Determine the [x, y] coordinate at the center of the cell enclosing the given text.  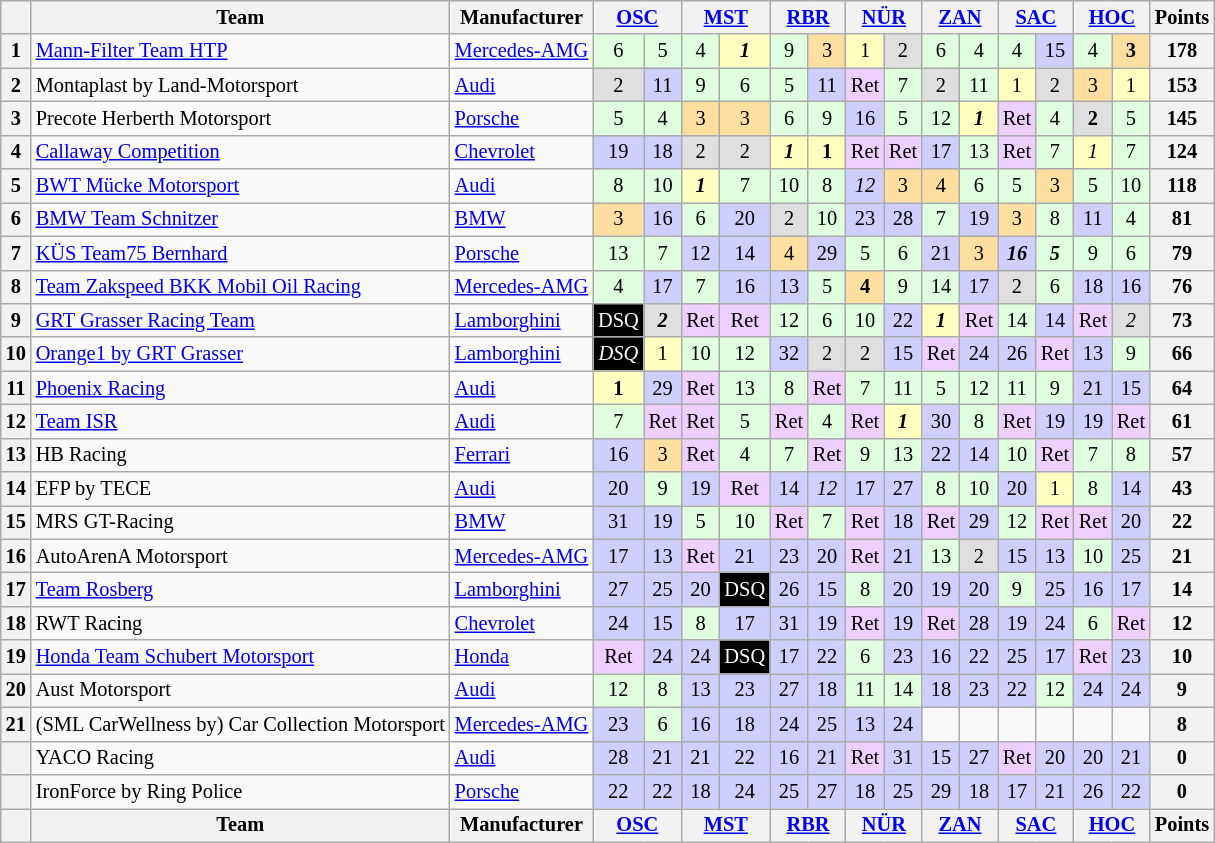
64 [1182, 388]
124 [1182, 152]
Phoenix Racing [240, 388]
Orange1 by GRT Grasser [240, 354]
79 [1182, 253]
Ferrari [522, 455]
30 [941, 421]
178 [1182, 51]
Callaway Competition [240, 152]
118 [1182, 186]
GRT Grasser Racing Team [240, 320]
MRS GT-Racing [240, 522]
Montaplast by Land-Motorsport [240, 85]
IronForce by Ring Police [240, 791]
HB Racing [240, 455]
(SML CarWellness by) Car Collection Motorsport [240, 724]
Honda [522, 657]
32 [789, 354]
Team ISR [240, 421]
73 [1182, 320]
153 [1182, 85]
BMW Team Schnitzer [240, 219]
Team Zakspeed BKK Mobil Oil Racing [240, 287]
Mann-Filter Team HTP [240, 51]
BWT Mücke Motorsport [240, 186]
43 [1182, 489]
61 [1182, 421]
Precote Herberth Motorsport [240, 118]
66 [1182, 354]
EFP by TECE [240, 489]
81 [1182, 219]
RWT Racing [240, 623]
145 [1182, 118]
Aust Motorsport [240, 690]
Honda Team Schubert Motorsport [240, 657]
AutoArenA Motorsport [240, 556]
YACO Racing [240, 758]
KÜS Team75 Bernhard [240, 253]
76 [1182, 287]
57 [1182, 455]
Team Rosberg [240, 589]
